Determine the (X, Y) coordinate at the center of the cell enclosing the given text.  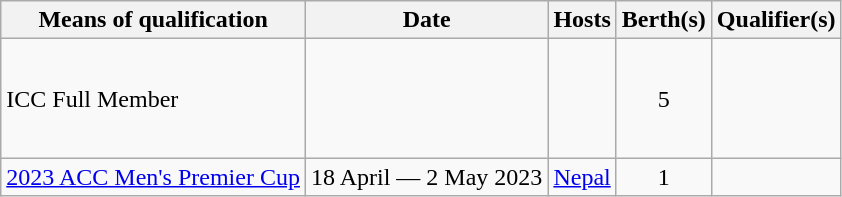
5 (664, 98)
ICC Full Member (154, 98)
1 (664, 177)
Hosts (582, 20)
Qualifier(s) (776, 20)
2023 ACC Men's Premier Cup (154, 177)
Berth(s) (664, 20)
Means of qualification (154, 20)
18 April — 2 May 2023 (426, 177)
Nepal (582, 177)
Date (426, 20)
